Find where the given text appears and provide that cell's center as (x, y) coordinate. 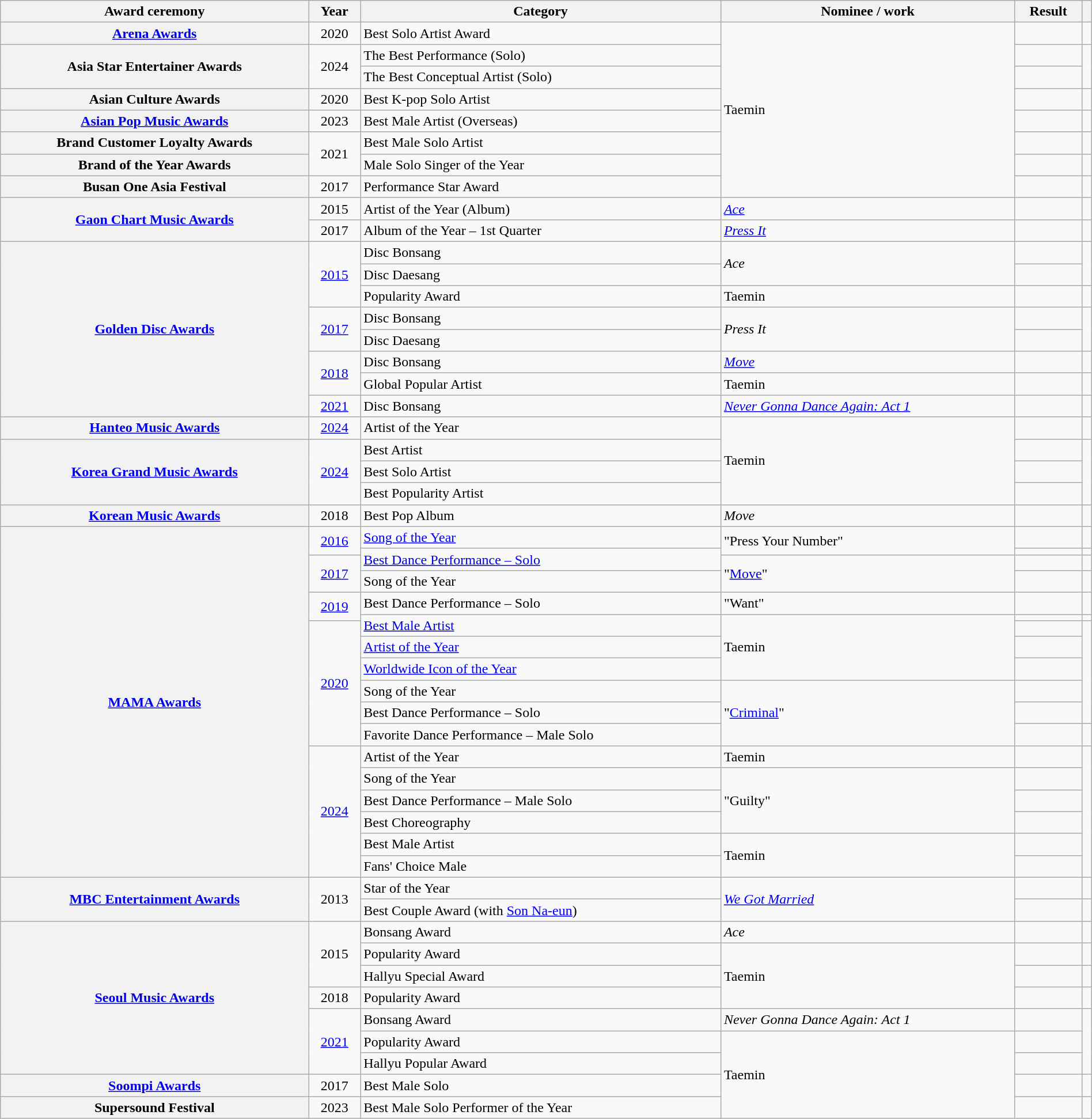
Asian Pop Music Awards (154, 121)
Brand of the Year Awards (154, 165)
Performance Star Award (541, 187)
"Criminal" (867, 713)
Year (335, 12)
Category (541, 12)
Best Solo Artist Award (541, 33)
Best Male Solo Performer of the Year (541, 1107)
Soompi Awards (154, 1086)
"Move" (867, 574)
Best Male Solo (541, 1086)
MBC Entertainment Awards (154, 899)
Best Male Artist (Overseas) (541, 121)
Korean Music Awards (154, 515)
Best Solo Artist (541, 472)
Best K-pop Solo Artist (541, 99)
Hanteo Music Awards (154, 428)
Best Popularity Artist (541, 494)
"Want" (867, 603)
MAMA Awards (154, 701)
Best Dance Performance – Male Solo (541, 801)
Favorite Dance Performance – Male Solo (541, 735)
Result (1048, 12)
Seoul Music Awards (154, 997)
Asia Star Entertainer Awards (154, 66)
"Press Your Number" (867, 540)
Supersound Festival (154, 1107)
We Got Married (867, 899)
Worldwide Icon of the Year (541, 669)
Hallyu Special Award (541, 976)
Nominee / work (867, 12)
Album of the Year – 1st Quarter (541, 230)
2019 (335, 606)
Golden Disc Awards (154, 329)
The Best Performance (Solo) (541, 55)
Gaon Chart Music Awards (154, 219)
Best Couple Award (with Son Na-eun) (541, 910)
Busan One Asia Festival (154, 187)
Best Male Solo Artist (541, 143)
Brand Customer Loyalty Awards (154, 143)
Male Solo Singer of the Year (541, 165)
2016 (335, 540)
Fans' Choice Male (541, 866)
Korea Grand Music Awards (154, 472)
Star of the Year (541, 888)
Best Artist (541, 450)
"Guilty" (867, 801)
Asian Culture Awards (154, 99)
Award ceremony (154, 12)
Best Pop Album (541, 515)
Arena Awards (154, 33)
Best Choreography (541, 822)
Hallyu Popular Award (541, 1064)
Global Popular Artist (541, 384)
2013 (335, 899)
The Best Conceptual Artist (Solo) (541, 77)
Artist of the Year (Album) (541, 208)
